Search for the cell housing the specified text and yield its [x, y] center coordinate. 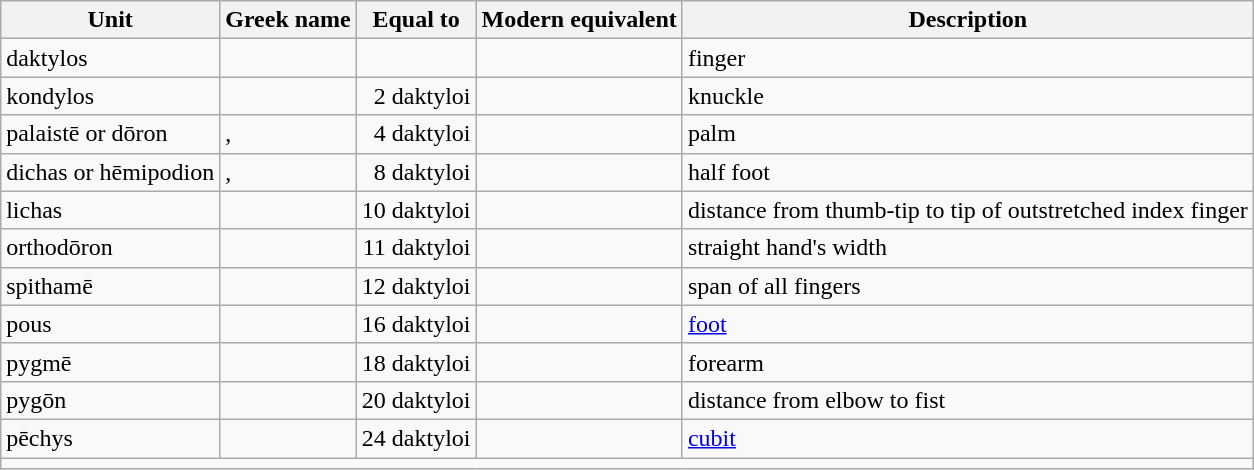
pous [110, 324]
8 daktyloi [416, 172]
daktylos [110, 58]
20 daktyloi [416, 400]
lichas [110, 210]
orthodōron [110, 248]
11 daktyloi [416, 248]
Unit [110, 20]
Equal to [416, 20]
4 daktyloi [416, 134]
forearm [968, 362]
24 daktyloi [416, 438]
kondylos [110, 96]
pygōn [110, 400]
2 daktyloi [416, 96]
distance from elbow to fist [968, 400]
half foot [968, 172]
knuckle [968, 96]
spithamē [110, 286]
distance from thumb-tip to tip of outstretched index finger [968, 210]
Modern equivalent [579, 20]
finger [968, 58]
foot [968, 324]
10 daktyloi [416, 210]
palaistē or dōron [110, 134]
Description [968, 20]
Greek name [288, 20]
palm [968, 134]
dichas or hēmipodion [110, 172]
12 daktyloi [416, 286]
cubit [968, 438]
18 daktyloi [416, 362]
span of all fingers [968, 286]
pēchys [110, 438]
pygmē [110, 362]
straight hand's width [968, 248]
16 daktyloi [416, 324]
